Locate the cell with the specified text and output its [X, Y] center coordinate. 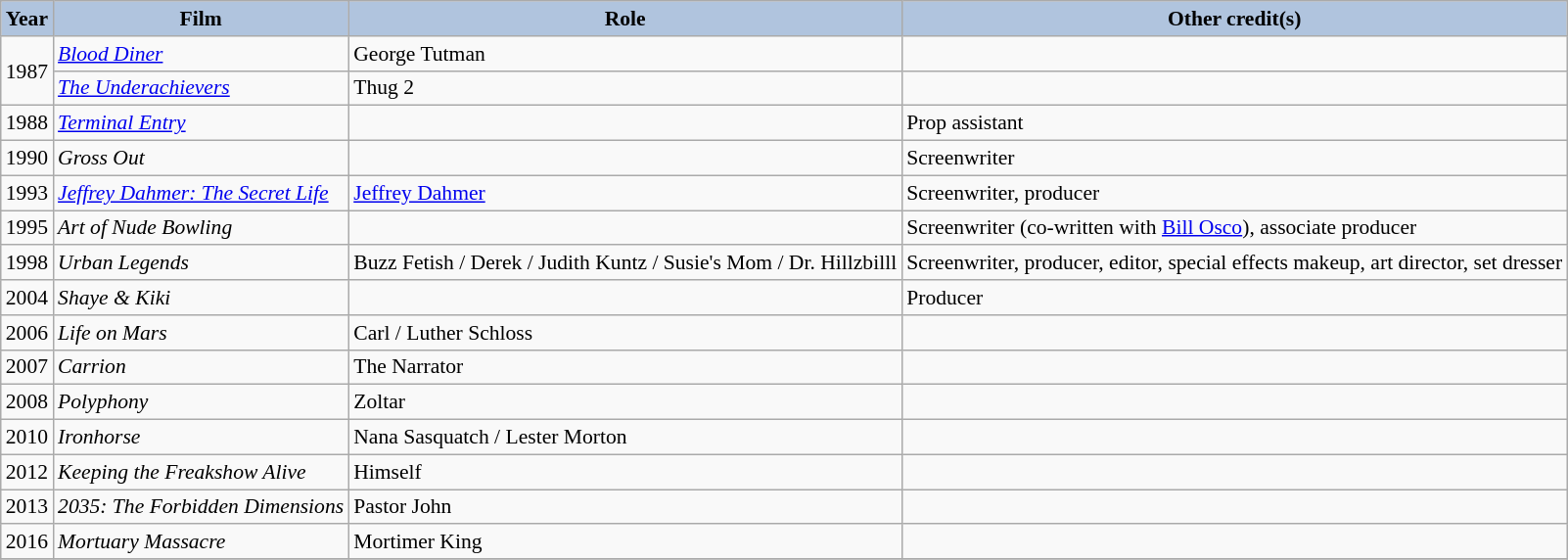
George Tutman [624, 54]
Prop assistant [1234, 123]
1995 [27, 228]
Screenwriter, producer, editor, special effects makeup, art director, set dresser [1234, 263]
1988 [27, 123]
Producer [1234, 298]
2004 [27, 298]
Jeffrey Dahmer: The Secret Life [201, 193]
Polyphony [201, 402]
Pastor John [624, 507]
The Underachievers [201, 88]
1998 [27, 263]
Screenwriter [1234, 159]
2010 [27, 438]
The Narrator [624, 367]
Buzz Fetish / Derek / Judith Kuntz / Susie's Mom / Dr. Hillzbilll [624, 263]
Film [201, 19]
Mortimer King [624, 542]
2007 [27, 367]
Carl / Luther Schloss [624, 333]
Life on Mars [201, 333]
Keeping the Freakshow Alive [201, 472]
Year [27, 19]
Role [624, 19]
Urban Legends [201, 263]
2035: The Forbidden Dimensions [201, 507]
Screenwriter (co-written with Bill Osco), associate producer [1234, 228]
Zoltar [624, 402]
Blood Diner [201, 54]
Gross Out [201, 159]
Thug 2 [624, 88]
Ironhorse [201, 438]
2008 [27, 402]
2012 [27, 472]
Screenwriter, producer [1234, 193]
2016 [27, 542]
Shaye & Kiki [201, 298]
Terminal Entry [201, 123]
Mortuary Massacre [201, 542]
Carrion [201, 367]
Other credit(s) [1234, 19]
2013 [27, 507]
Art of Nude Bowling [201, 228]
Jeffrey Dahmer [624, 193]
1990 [27, 159]
Himself [624, 472]
1987 [27, 70]
Nana Sasquatch / Lester Morton [624, 438]
2006 [27, 333]
1993 [27, 193]
